For the text-containing cell, return its midpoint in [x, y] coordinate format. 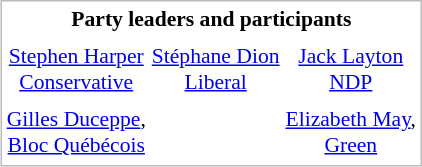
Stéphane DionLiberal [216, 69]
Party leaders and participants [211, 18]
Stephen HarperConservative [76, 69]
Gilles Duceppe, Bloc Québécois [76, 132]
Elizabeth May,Green [351, 132]
Jack LaytonNDP [351, 69]
